Extract the [x, y] coordinate from the center of the cell holding the provided text.  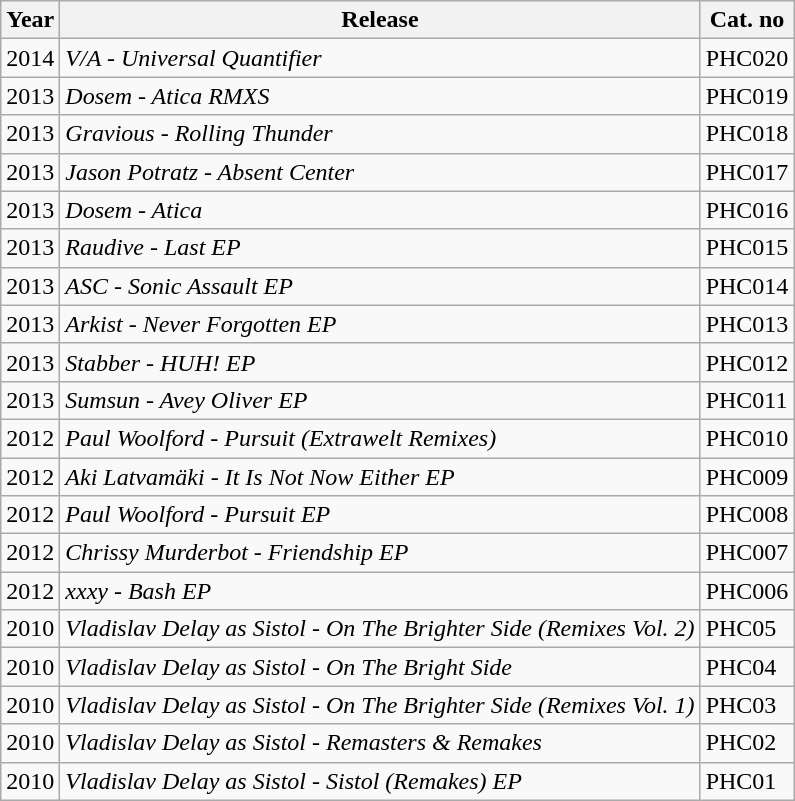
Raudive - Last EP [380, 248]
PHC01 [747, 781]
Vladislav Delay as Sistol - On The Brighter Side (Remixes Vol. 2) [380, 629]
Vladislav Delay as Sistol - Sistol (Remakes) EP [380, 781]
ASC - Sonic Assault EP [380, 286]
Paul Woolford - Pursuit (Extrawelt Remixes) [380, 438]
Sumsun - Avey Oliver EP [380, 400]
PHC007 [747, 553]
PHC014 [747, 286]
PHC04 [747, 667]
Jason Potratz - Absent Center [380, 172]
Cat. no [747, 20]
PHC012 [747, 362]
Aki Latvamäki - It Is Not Now Either EP [380, 477]
PHC020 [747, 58]
PHC010 [747, 438]
2014 [30, 58]
Dosem - Atica [380, 210]
PHC017 [747, 172]
PHC018 [747, 134]
PHC05 [747, 629]
PHC009 [747, 477]
xxxy - Bash EP [380, 591]
Gravious - Rolling Thunder [380, 134]
PHC011 [747, 400]
PHC016 [747, 210]
PHC019 [747, 96]
Chrissy Murderbot - Friendship EP [380, 553]
Vladislav Delay as Sistol - On The Brighter Side (Remixes Vol. 1) [380, 705]
PHC006 [747, 591]
Vladislav Delay as Sistol - On The Bright Side [380, 667]
Release [380, 20]
PHC02 [747, 743]
Dosem - Atica RMXS [380, 96]
Year [30, 20]
PHC015 [747, 248]
Vladislav Delay as Sistol - Remasters & Remakes [380, 743]
PHC03 [747, 705]
V/A - Universal Quantifier [380, 58]
Arkist - Never Forgotten EP [380, 324]
Stabber - HUH! EP [380, 362]
PHC008 [747, 515]
PHC013 [747, 324]
Paul Woolford - Pursuit EP [380, 515]
